Return [x, y] of the center of cell containing provided text 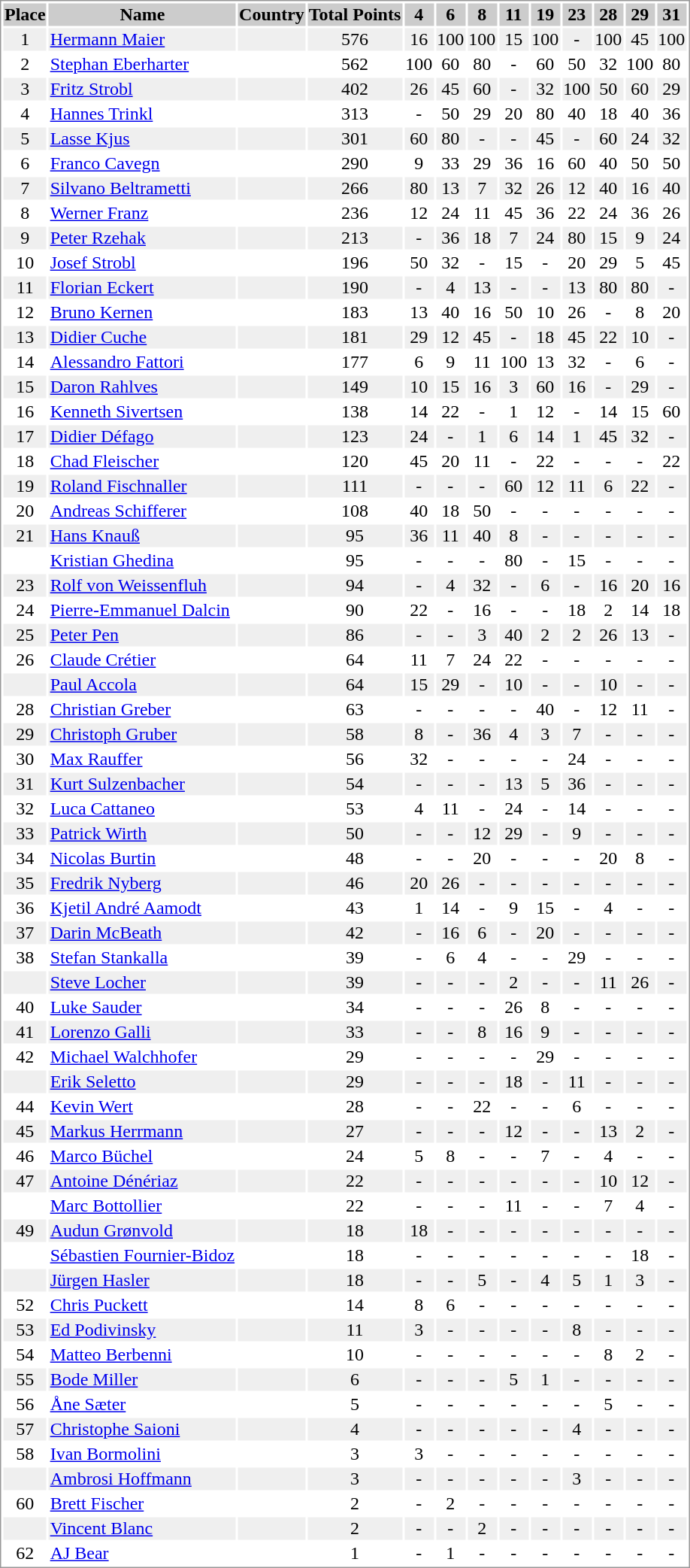
Åne Sæter [142, 1404]
Kjetil André Aamodt [142, 908]
Kevin Wert [142, 1106]
196 [355, 262]
Silvano Beltrametti [142, 189]
86 [355, 635]
Erik Seletto [142, 1082]
Christophe Saioni [142, 1430]
Hermann Maier [142, 40]
177 [355, 362]
38 [25, 957]
Bruno Kernen [142, 312]
Franco Cavegn [142, 163]
48 [355, 858]
402 [355, 89]
17 [25, 437]
Luca Cattaneo [142, 808]
94 [355, 586]
108 [355, 511]
Peter Rzehak [142, 238]
Brett Fischer [142, 1503]
44 [25, 1106]
Sébastien Fournier-Bidoz [142, 1255]
Paul Accola [142, 685]
120 [355, 461]
62 [25, 1553]
37 [25, 933]
Name [142, 14]
Marco Büchel [142, 1156]
Roland Fischnaller [142, 487]
Stephan Eberharter [142, 64]
Alessandro Fattori [142, 362]
313 [355, 114]
Luke Sauder [142, 1007]
301 [355, 139]
Audun Grønvold [142, 1231]
52 [25, 1305]
576 [355, 40]
183 [355, 312]
Rolf von Weissenfluh [142, 586]
111 [355, 487]
Place [25, 14]
Didier Cuche [142, 338]
Antoine Dénériaz [142, 1181]
Hannes Trinkl [142, 114]
27 [355, 1132]
Lorenzo Galli [142, 1033]
41 [25, 1033]
562 [355, 64]
266 [355, 189]
Hans Knauß [142, 536]
Kurt Sulzenbacher [142, 784]
Kenneth Sivertsen [142, 411]
Claude Crétier [142, 660]
Nicolas Burtin [142, 858]
Ivan Bormolini [142, 1454]
Werner Franz [142, 213]
90 [355, 610]
Patrick Wirth [142, 834]
Kristian Ghedina [142, 560]
49 [25, 1231]
30 [25, 759]
43 [355, 908]
55 [25, 1380]
Markus Herrmann [142, 1132]
Pierre-Emmanuel Dalcin [142, 610]
Didier Défago [142, 437]
Florian Eckert [142, 288]
Daron Rahlves [142, 387]
Andreas Schifferer [142, 511]
Darin McBeath [142, 933]
Ed Podivinsky [142, 1330]
57 [25, 1430]
AJ Bear [142, 1553]
Chad Fleischer [142, 461]
190 [355, 288]
Marc Bottollier [142, 1206]
Max Rauffer [142, 759]
Bode Miller [142, 1380]
Peter Pen [142, 635]
213 [355, 238]
138 [355, 411]
149 [355, 387]
181 [355, 338]
Stefan Stankalla [142, 957]
Josef Strobl [142, 262]
21 [25, 536]
Matteo Berbenni [142, 1354]
35 [25, 884]
63 [355, 709]
Ambrosi Hoffmann [142, 1479]
123 [355, 437]
290 [355, 163]
Fredrik Nyberg [142, 884]
Steve Locher [142, 983]
Total Points [355, 14]
Lasse Kjus [142, 139]
Vincent Blanc [142, 1529]
Fritz Strobl [142, 89]
236 [355, 213]
Country [272, 14]
Christian Greber [142, 709]
Chris Puckett [142, 1305]
Jürgen Hasler [142, 1281]
25 [25, 635]
Christoph Gruber [142, 735]
47 [25, 1181]
Michael Walchhofer [142, 1057]
